Search for the cell housing the specified text and yield its (X, Y) center coordinate. 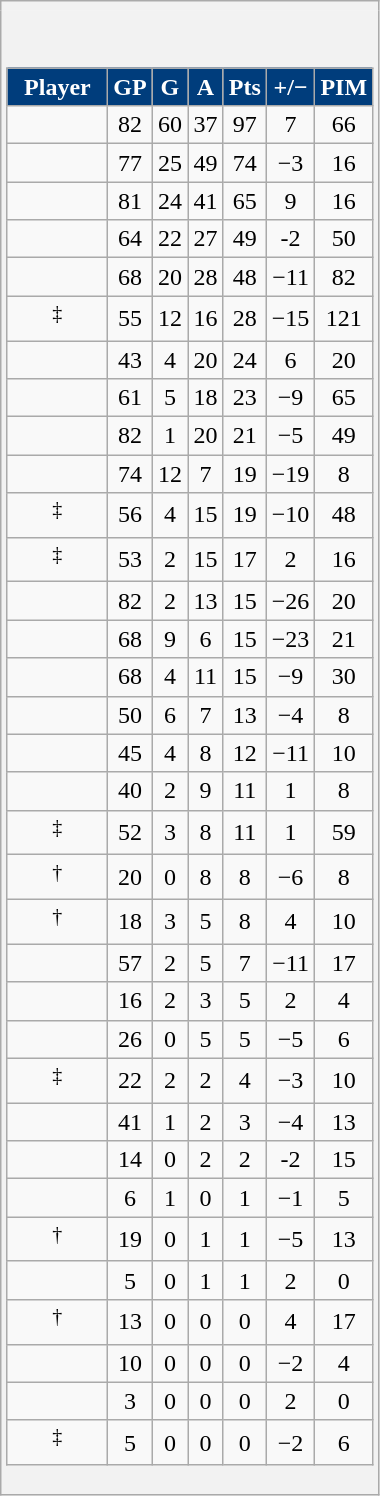
56 (130, 516)
97 (244, 125)
+/− (290, 87)
−19 (290, 474)
57 (130, 963)
−10 (290, 516)
25 (170, 163)
52 (130, 832)
59 (344, 832)
Player (58, 87)
43 (130, 360)
37 (206, 125)
66 (344, 125)
14 (130, 1160)
−6 (290, 878)
27 (206, 239)
23 (244, 398)
61 (130, 398)
55 (130, 318)
PIM (344, 87)
−26 (290, 601)
40 (130, 791)
64 (130, 239)
77 (130, 163)
26 (130, 1039)
Pts (244, 87)
−15 (290, 318)
GP (130, 87)
121 (344, 318)
45 (130, 753)
−23 (290, 639)
G (170, 87)
A (206, 87)
60 (170, 125)
30 (344, 677)
53 (130, 560)
81 (130, 201)
−1 (290, 1198)
